Identify which cell holds the provided text, then report its (X, Y) central coordinate. 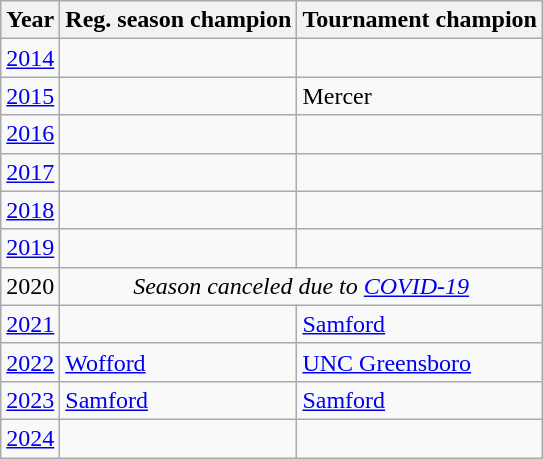
2019 (30, 248)
2021 (30, 324)
2017 (30, 172)
2022 (30, 362)
Reg. season champion (178, 20)
Season canceled due to COVID-19 (302, 286)
Tournament champion (420, 20)
2016 (30, 134)
2018 (30, 210)
2015 (30, 96)
Mercer (420, 96)
Year (30, 20)
2024 (30, 438)
2020 (30, 286)
2014 (30, 58)
2023 (30, 400)
UNC Greensboro (420, 362)
Wofford (178, 362)
